Provide the [x, y] coordinate of the cell's center where the given text is located.  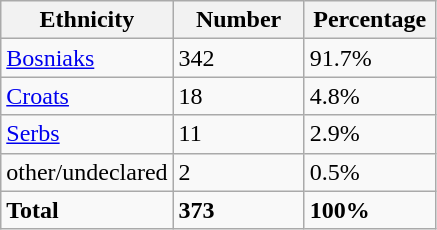
2 [238, 172]
2.9% [370, 134]
11 [238, 134]
Total [87, 210]
0.5% [370, 172]
Bosniaks [87, 58]
Croats [87, 96]
4.8% [370, 96]
342 [238, 58]
373 [238, 210]
Number [238, 20]
Percentage [370, 20]
91.7% [370, 58]
100% [370, 210]
Serbs [87, 134]
18 [238, 96]
other/undeclared [87, 172]
Ethnicity [87, 20]
